Search for the cell housing the specified text and yield its (X, Y) center coordinate. 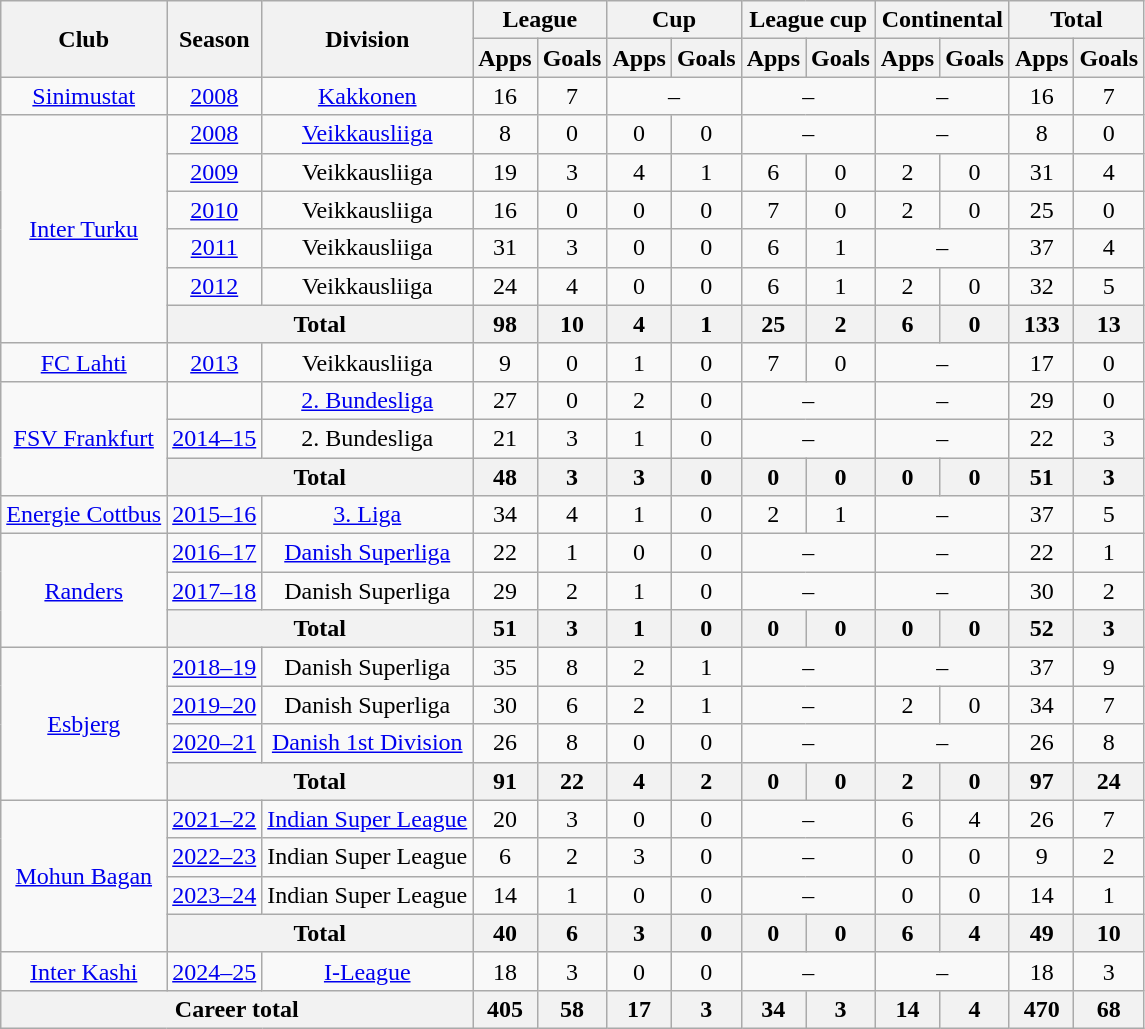
Season (214, 39)
Inter Kashi (84, 971)
470 (1041, 1009)
2022–23 (214, 857)
Sinimustat (84, 96)
52 (1041, 629)
Cup (674, 20)
2023–24 (214, 895)
48 (505, 477)
40 (505, 933)
21 (505, 438)
Division (368, 39)
2009 (214, 172)
Esbjerg (84, 724)
2010 (214, 210)
2021–22 (214, 819)
Randers (84, 591)
Club (84, 39)
FC Lahti (84, 362)
13 (1109, 324)
League (540, 20)
97 (1041, 781)
35 (505, 667)
32 (1041, 286)
49 (1041, 933)
Kakkonen (368, 96)
98 (505, 324)
Inter Turku (84, 229)
3. Liga (368, 515)
2017–18 (214, 591)
2011 (214, 248)
27 (505, 400)
2012 (214, 286)
Energie Cottbus (84, 515)
2016–17 (214, 553)
Mohun Bagan (84, 876)
League cup (808, 20)
2014–15 (214, 438)
58 (572, 1009)
2013 (214, 362)
405 (505, 1009)
2018–19 (214, 667)
19 (505, 172)
Danish 1st Division (368, 743)
2015–16 (214, 515)
133 (1041, 324)
I-League (368, 971)
Career total (237, 1009)
68 (1109, 1009)
20 (505, 819)
FSV Frankfurt (84, 438)
91 (505, 781)
2024–25 (214, 971)
2020–21 (214, 743)
Continental (942, 20)
2019–20 (214, 705)
